Capture the cell that displays the provided text and extract its [X, Y] central coordinate. 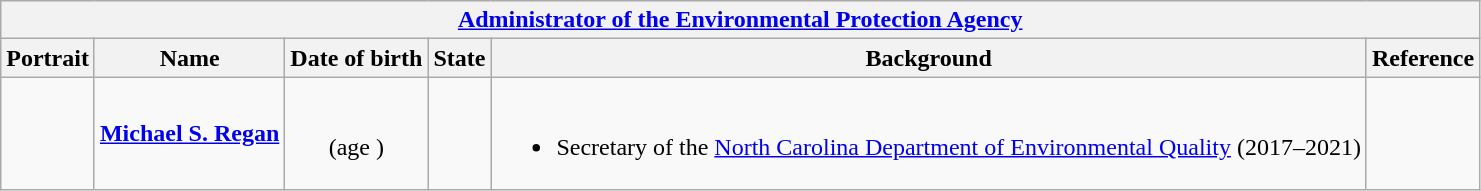
Date of birth [356, 58]
State [460, 58]
Administrator of the Environmental Protection Agency [740, 20]
Portrait [48, 58]
Michael S. Regan [189, 134]
Name [189, 58]
Background [929, 58]
(age ) [356, 134]
Reference [1422, 58]
Secretary of the North Carolina Department of Environmental Quality (2017–2021) [929, 134]
